Return [X, Y] of the center of cell containing provided text 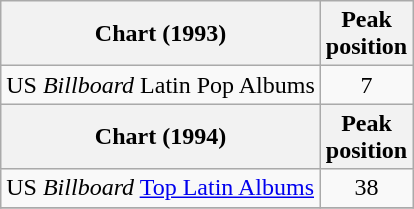
7 [366, 85]
US Billboard Latin Pop Albums [161, 85]
Chart (1993) [161, 34]
US Billboard Top Latin Albums [161, 188]
38 [366, 188]
Chart (1994) [161, 136]
